From the cell containing the given text, extract its center point as (x, y) coordinate. 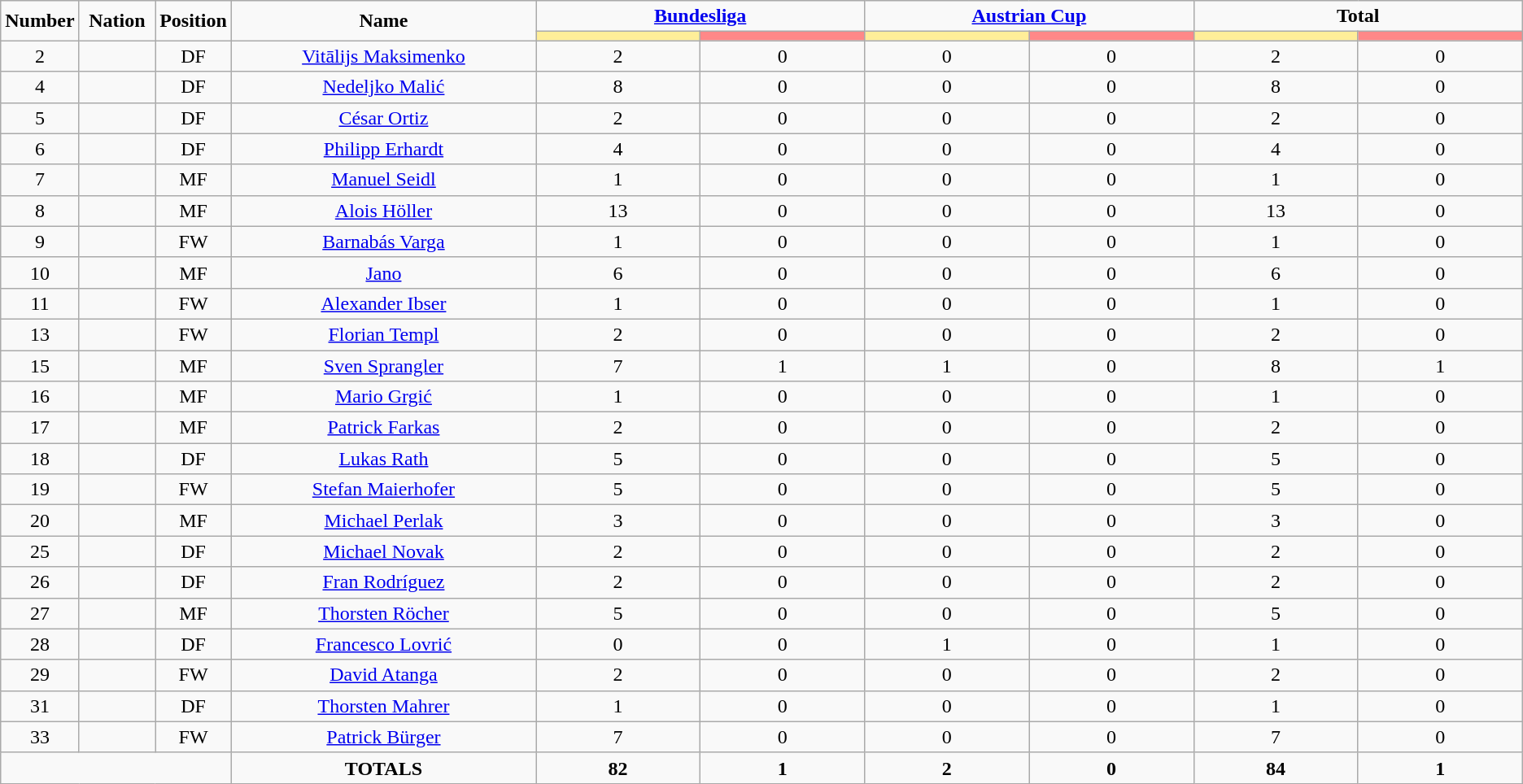
Nation (117, 21)
Number (40, 21)
Name (383, 21)
Patrick Farkas (383, 428)
Michael Perlak (383, 520)
16 (40, 397)
20 (40, 520)
David Atanga (383, 675)
11 (40, 303)
Florian Templ (383, 334)
Francesco Lovrić (383, 644)
TOTALS (383, 768)
84 (1276, 768)
17 (40, 428)
Patrick Bürger (383, 737)
Thorsten Mahrer (383, 706)
33 (40, 737)
10 (40, 272)
Barnabás Varga (383, 242)
Bundesliga (700, 16)
25 (40, 551)
César Ortiz (383, 118)
19 (40, 490)
Nedeljko Malić (383, 87)
28 (40, 644)
29 (40, 675)
Thorsten Röcher (383, 613)
Position (194, 21)
Stefan Maierhofer (383, 490)
Alexander Ibser (383, 303)
82 (617, 768)
Fran Rodríguez (383, 582)
Vitālijs Maksimenko (383, 56)
Michael Novak (383, 551)
Lukas Rath (383, 459)
27 (40, 613)
Sven Sprangler (383, 365)
26 (40, 582)
18 (40, 459)
Philipp Erhardt (383, 149)
15 (40, 365)
Mario Grgić (383, 397)
31 (40, 706)
Total (1358, 16)
Jano (383, 272)
Austrian Cup (1029, 16)
Alois Höller (383, 211)
9 (40, 242)
Manuel Seidl (383, 180)
